Detect which cell encompasses the target text, then output its [x, y] center coordinate. 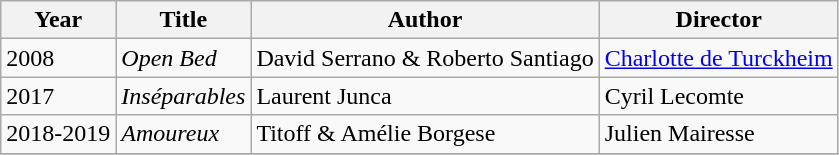
Amoureux [184, 134]
David Serrano & Roberto Santiago [425, 58]
Open Bed [184, 58]
Laurent Junca [425, 96]
Julien Mairesse [718, 134]
2018-2019 [58, 134]
Inséparables [184, 96]
Titoff & Amélie Borgese [425, 134]
Title [184, 20]
Author [425, 20]
2008 [58, 58]
Cyril Lecomte [718, 96]
2017 [58, 96]
Charlotte de Turckheim [718, 58]
Director [718, 20]
Year [58, 20]
